From the cell containing the given text, extract its center point as (X, Y) coordinate. 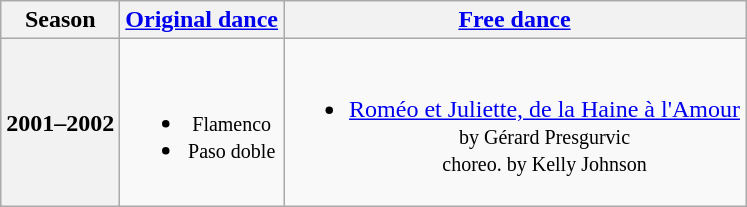
FlamencoPaso doble (202, 122)
Roméo et Juliette, de la Haine à l'Amour by Gérard Presgurvic choreo. by Kelly Johnson (515, 122)
Free dance (515, 20)
Original dance (202, 20)
2001–2002 (60, 122)
Season (60, 20)
